Pinpoint the cell where the given text exists, returning its (x, y) midpoint coordinate. 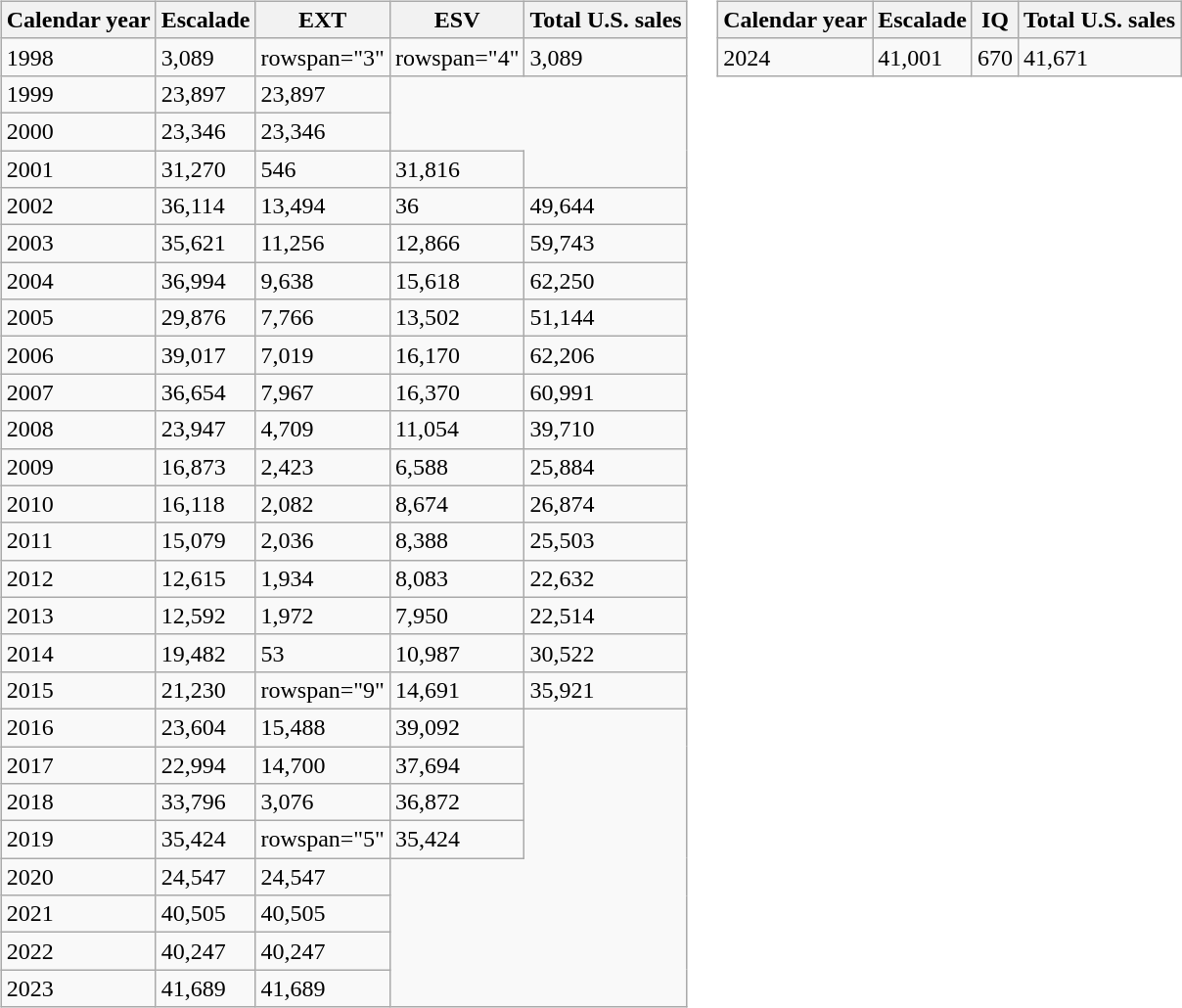
14,700 (323, 764)
36,994 (205, 281)
7,950 (457, 616)
2015 (78, 690)
39,092 (457, 727)
35,621 (205, 244)
10,987 (457, 653)
15,079 (205, 541)
62,206 (606, 355)
2022 (78, 951)
16,370 (457, 392)
2011 (78, 541)
2003 (78, 244)
2007 (78, 392)
53 (323, 653)
2,036 (323, 541)
23,947 (205, 430)
6,588 (457, 467)
12,866 (457, 244)
2010 (78, 504)
7,019 (323, 355)
9,638 (323, 281)
2012 (78, 578)
21,230 (205, 690)
7,766 (323, 318)
2005 (78, 318)
2002 (78, 206)
8,674 (457, 504)
rowspan="5" (323, 840)
4,709 (323, 430)
2008 (78, 430)
1998 (78, 57)
36,872 (457, 802)
2017 (78, 764)
60,991 (606, 392)
rowspan="4" (457, 57)
16,170 (457, 355)
546 (323, 169)
39,017 (205, 355)
3,076 (323, 802)
31,270 (205, 169)
670 (994, 57)
IQ (994, 20)
2016 (78, 727)
51,144 (606, 318)
ESV (457, 20)
rowspan="3" (323, 57)
2019 (78, 840)
2009 (78, 467)
33,796 (205, 802)
41,001 (923, 57)
31,816 (457, 169)
2023 (78, 988)
25,503 (606, 541)
rowspan="9" (323, 690)
25,884 (606, 467)
36,114 (205, 206)
EXT (323, 20)
1,934 (323, 578)
19,482 (205, 653)
1999 (78, 94)
11,256 (323, 244)
23,604 (205, 727)
22,514 (606, 616)
41,671 (1099, 57)
2024 (796, 57)
16,873 (205, 467)
37,694 (457, 764)
29,876 (205, 318)
2000 (78, 131)
36,654 (205, 392)
12,592 (205, 616)
35,921 (606, 690)
14,691 (457, 690)
15,618 (457, 281)
26,874 (606, 504)
2,423 (323, 467)
8,388 (457, 541)
16,118 (205, 504)
2020 (78, 877)
2018 (78, 802)
2,082 (323, 504)
22,994 (205, 764)
2014 (78, 653)
36 (457, 206)
30,522 (606, 653)
62,250 (606, 281)
13,502 (457, 318)
7,967 (323, 392)
49,644 (606, 206)
1,972 (323, 616)
59,743 (606, 244)
2004 (78, 281)
22,632 (606, 578)
39,710 (606, 430)
2006 (78, 355)
12,615 (205, 578)
8,083 (457, 578)
2013 (78, 616)
11,054 (457, 430)
2001 (78, 169)
15,488 (323, 727)
2021 (78, 914)
13,494 (323, 206)
